Find where the given text appears and provide that cell's center as [x, y] coordinate. 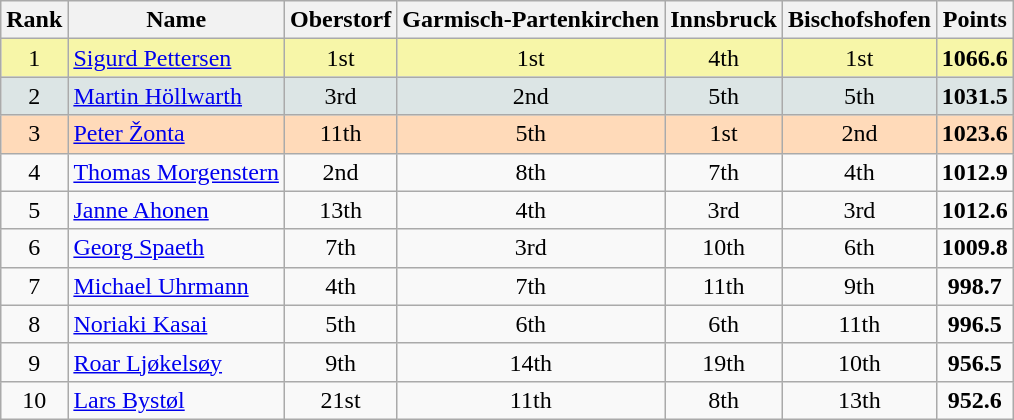
19th [724, 362]
Martin Höllwarth [176, 96]
1012.9 [974, 172]
1012.6 [974, 210]
956.5 [974, 362]
Lars Bystøl [176, 400]
1066.6 [974, 58]
8 [34, 324]
996.5 [974, 324]
998.7 [974, 286]
Garmisch-Partenkirchen [531, 20]
1 [34, 58]
Roar Ljøkelsøy [176, 362]
Thomas Morgenstern [176, 172]
5 [34, 210]
21st [340, 400]
Peter Žonta [176, 134]
Rank [34, 20]
Janne Ahonen [176, 210]
Bischofshofen [860, 20]
Name [176, 20]
Michael Uhrmann [176, 286]
Noriaki Kasai [176, 324]
1023.6 [974, 134]
7 [34, 286]
Innsbruck [724, 20]
Sigurd Pettersen [176, 58]
6 [34, 248]
9 [34, 362]
Georg Spaeth [176, 248]
14th [531, 362]
2 [34, 96]
1009.8 [974, 248]
1031.5 [974, 96]
3 [34, 134]
Points [974, 20]
952.6 [974, 400]
10 [34, 400]
4 [34, 172]
Oberstorf [340, 20]
